Provide the [X, Y] coordinate of the cell's center where the given text is located.  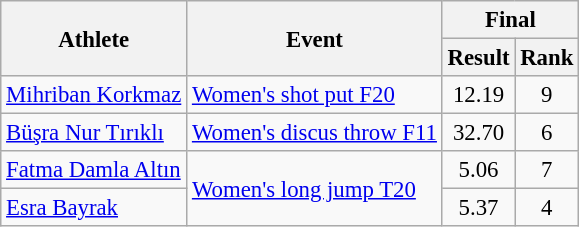
Athlete [94, 38]
32.70 [478, 133]
9 [547, 95]
Final [510, 20]
Büşra Nur Tırıklı [94, 133]
7 [547, 170]
6 [547, 133]
12.19 [478, 95]
Mihriban Korkmaz [94, 95]
Result [478, 58]
5.37 [478, 208]
4 [547, 208]
Esra Bayrak [94, 208]
5.06 [478, 170]
Women's long jump T20 [315, 188]
Women's discus throw F11 [315, 133]
Rank [547, 58]
Fatma Damla Altın [94, 170]
Event [315, 38]
Women's shot put F20 [315, 95]
